Determine the [X, Y] coordinate at the center of the cell enclosing the given text.  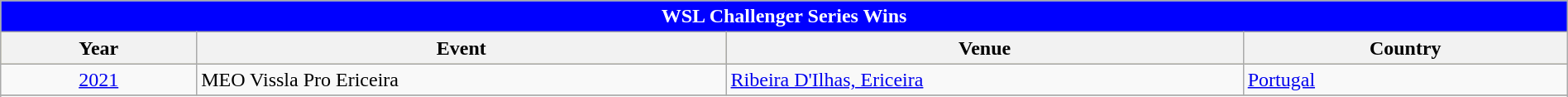
Event [461, 48]
Venue [984, 48]
WSL Challenger Series Wins [784, 17]
2021 [99, 80]
MEO Vissla Pro Ericeira [461, 80]
Year [99, 48]
Country [1405, 48]
Ribeira D'Ilhas, Ericeira [984, 80]
Portugal [1405, 80]
